From the cell containing the given text, extract its center point as [X, Y] coordinate. 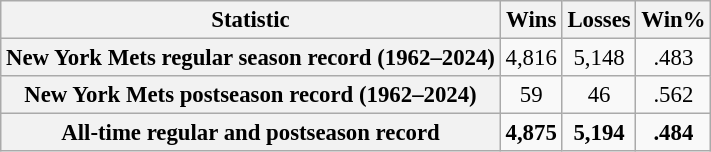
.484 [674, 133]
Win% [674, 20]
New York Mets postseason record (1962–2024) [250, 95]
59 [531, 95]
5,194 [599, 133]
4,875 [531, 133]
.483 [674, 58]
Statistic [250, 20]
46 [599, 95]
5,148 [599, 58]
Wins [531, 20]
Losses [599, 20]
New York Mets regular season record (1962–2024) [250, 58]
All-time regular and postseason record [250, 133]
.562 [674, 95]
4,816 [531, 58]
